Search for the cell housing the specified text and yield its (X, Y) center coordinate. 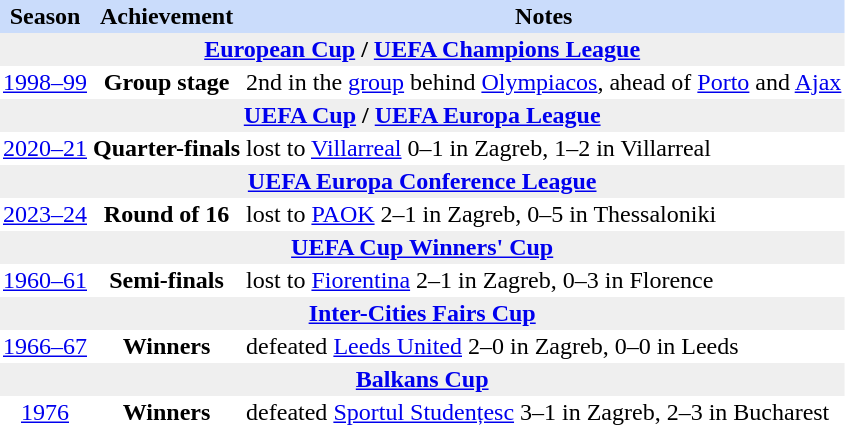
lost to Fiorentina 2–1 in Zagreb, 0–3 in Florence (544, 280)
Semi-finals (166, 280)
2nd in the group behind Olympiacos, ahead of Porto and Ajax (544, 82)
1998–99 (45, 82)
Balkans Cup (422, 380)
Quarter-finals (166, 148)
lost to PAOK 2–1 in Zagreb, 0–5 in Thessaloniki (544, 214)
UEFA Europa Conference League (422, 182)
Inter-Cities Fairs Cup (422, 314)
Group stage (166, 82)
1966–67 (45, 346)
lost to Villarreal 0–1 in Zagreb, 1–2 in Villarreal (544, 148)
defeated Leeds United 2–0 in Zagreb, 0–0 in Leeds (544, 346)
2020–21 (45, 148)
Round of 16 (166, 214)
Achievement (166, 16)
UEFA Cup / UEFA Europa League (422, 116)
1960–61 (45, 280)
European Cup / UEFA Champions League (422, 50)
2023–24 (45, 214)
Winners (166, 346)
Season (45, 16)
UEFA Cup Winners' Cup (422, 248)
Notes (544, 16)
